Find where the given text appears and provide that cell's center as [X, Y] coordinate. 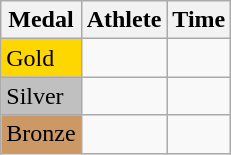
Silver [41, 96]
Medal [41, 20]
Bronze [41, 134]
Time [199, 20]
Athlete [124, 20]
Gold [41, 58]
